Detect which cell encompasses the target text, then output its (x, y) center coordinate. 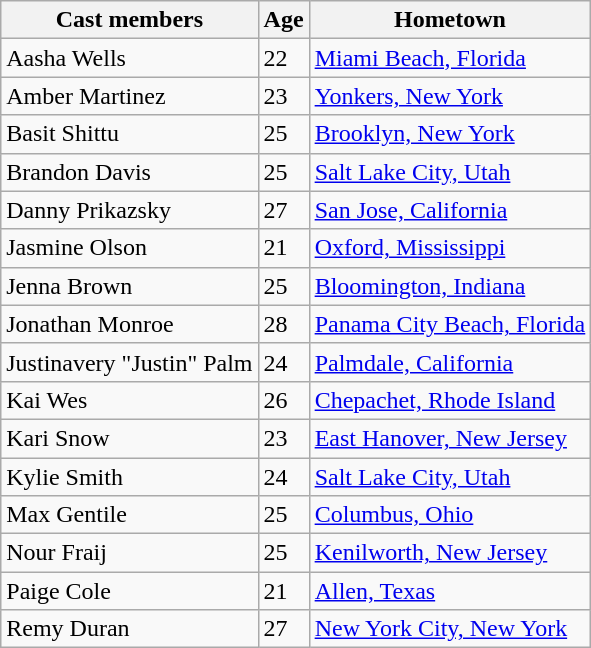
Hometown (450, 20)
Chepachet, Rhode Island (450, 400)
Bloomington, Indiana (450, 286)
Justinavery "Justin" Palm (130, 362)
26 (284, 400)
East Hanover, New Jersey (450, 438)
Kylie Smith (130, 477)
Aasha Wells (130, 58)
New York City, New York (450, 629)
28 (284, 324)
Allen, Texas (450, 591)
Columbus, Ohio (450, 515)
Brooklyn, New York (450, 134)
Danny Prikazsky (130, 210)
Cast members (130, 20)
Age (284, 20)
Brandon Davis (130, 172)
Nour Fraij (130, 553)
Jasmine Olson (130, 248)
Miami Beach, Florida (450, 58)
Yonkers, New York (450, 96)
Basit Shittu (130, 134)
22 (284, 58)
Paige Cole (130, 591)
Max Gentile (130, 515)
Oxford, Mississippi (450, 248)
Kai Wes (130, 400)
Palmdale, California (450, 362)
Kari Snow (130, 438)
Amber Martinez (130, 96)
Kenilworth, New Jersey (450, 553)
Remy Duran (130, 629)
San Jose, California (450, 210)
Jenna Brown (130, 286)
Jonathan Monroe (130, 324)
Panama City Beach, Florida (450, 324)
